Determine the (x, y) coordinate at the center of the cell enclosing the given text.  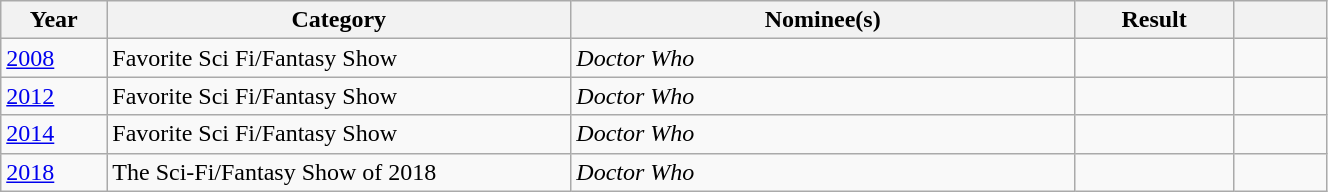
Category (339, 20)
2014 (54, 134)
Year (54, 20)
The Sci-Fi/Fantasy Show of 2018 (339, 172)
Nominee(s) (823, 20)
Result (1154, 20)
2012 (54, 96)
2018 (54, 172)
2008 (54, 58)
